Scan for the cell matching the given text and deliver its [x, y] coordinate at center. 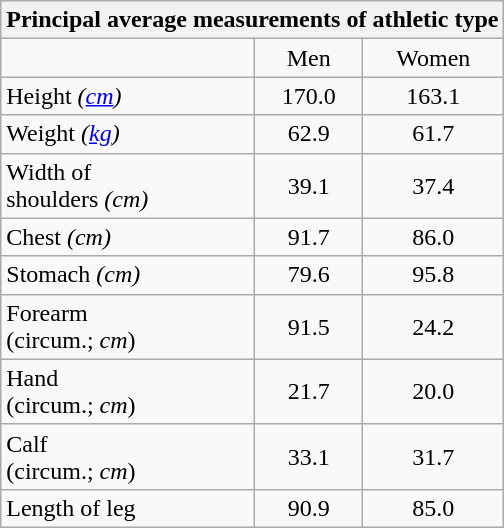
Hand(circum.; cm) [128, 392]
Height (cm) [128, 96]
61.7 [434, 134]
95.8 [434, 275]
20.0 [434, 392]
Men [309, 58]
79.6 [309, 275]
91.7 [309, 237]
85.0 [434, 508]
Principal average measurements of athletic type [252, 20]
62.9 [309, 134]
21.7 [309, 392]
170.0 [309, 96]
Women [434, 58]
24.2 [434, 326]
163.1 [434, 96]
90.9 [309, 508]
39.1 [309, 186]
91.5 [309, 326]
Chest (cm) [128, 237]
37.4 [434, 186]
Calf(circum.; cm) [128, 456]
Stomach (cm) [128, 275]
33.1 [309, 456]
Length of leg [128, 508]
Weight (kg) [128, 134]
Width ofshoulders (cm) [128, 186]
31.7 [434, 456]
Forearm(circum.; cm) [128, 326]
86.0 [434, 237]
